Find where the given text appears and provide that cell's center as [X, Y] coordinate. 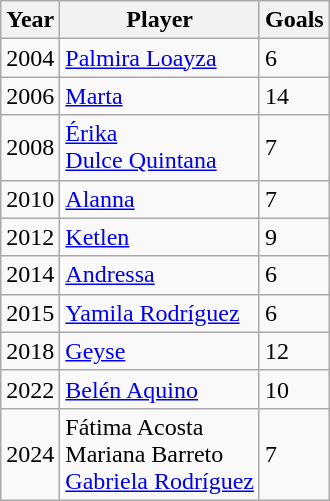
2018 [30, 351]
10 [294, 389]
Goals [294, 20]
2012 [30, 237]
Geyse [160, 351]
Marta [160, 96]
Palmira Loayza [160, 58]
Érika Dulce Quintana [160, 148]
2010 [30, 199]
2014 [30, 275]
Year [30, 20]
9 [294, 237]
Fátima Acosta Mariana Barreto Gabriela Rodríguez [160, 454]
14 [294, 96]
2022 [30, 389]
Yamila Rodríguez [160, 313]
12 [294, 351]
Belén Aquino [160, 389]
2008 [30, 148]
2015 [30, 313]
Andressa [160, 275]
Ketlen [160, 237]
2024 [30, 454]
2004 [30, 58]
Alanna [160, 199]
2006 [30, 96]
Player [160, 20]
